Scan for the cell matching the given text and deliver its (x, y) coordinate at center. 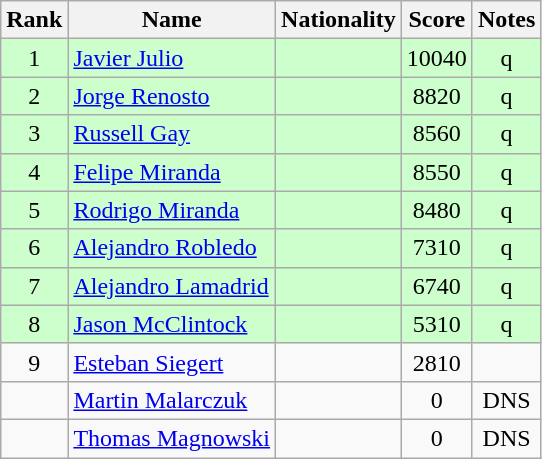
6740 (436, 286)
Rank (34, 20)
3 (34, 134)
1 (34, 58)
Name (172, 20)
Russell Gay (172, 134)
Notes (506, 20)
5310 (436, 324)
Score (436, 20)
8560 (436, 134)
7 (34, 286)
Nationality (339, 20)
Javier Julio (172, 58)
Alejandro Lamadrid (172, 286)
8480 (436, 210)
Thomas Magnowski (172, 438)
8 (34, 324)
Martin Malarczuk (172, 400)
10040 (436, 58)
Esteban Siegert (172, 362)
7310 (436, 248)
2810 (436, 362)
Jason McClintock (172, 324)
8550 (436, 172)
6 (34, 248)
Felipe Miranda (172, 172)
Alejandro Robledo (172, 248)
9 (34, 362)
2 (34, 96)
4 (34, 172)
8820 (436, 96)
Rodrigo Miranda (172, 210)
5 (34, 210)
Jorge Renosto (172, 96)
